Provide the [X, Y] coordinate of the cell's center where the given text is located.  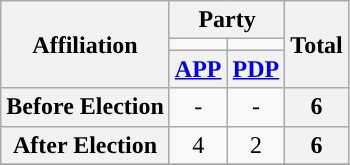
After Election [86, 145]
PDP [256, 69]
Before Election [86, 107]
2 [256, 145]
Affiliation [86, 44]
4 [198, 145]
Party [226, 20]
APP [198, 69]
Total [317, 44]
